Provide the [x, y] coordinate of the cell's center where the given text is located.  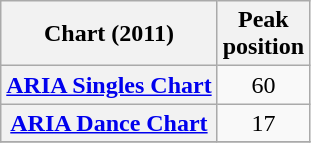
Peakposition [263, 34]
17 [263, 123]
ARIA Singles Chart [109, 85]
ARIA Dance Chart [109, 123]
60 [263, 85]
Chart (2011) [109, 34]
